For the text-containing cell, return its midpoint in (x, y) coordinate format. 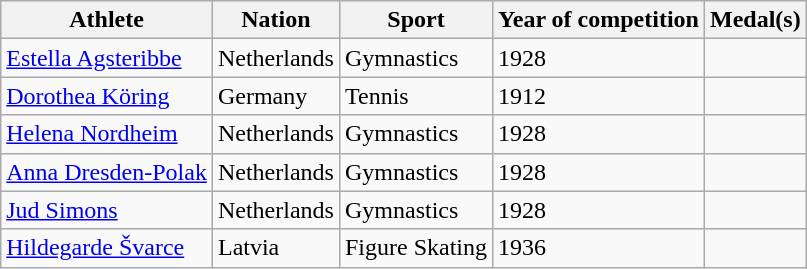
Estella Agsteribbe (107, 58)
1936 (599, 248)
Year of competition (599, 20)
Latvia (276, 248)
1912 (599, 96)
Tennis (416, 96)
Germany (276, 96)
Jud Simons (107, 210)
Nation (276, 20)
Sport (416, 20)
Figure Skating (416, 248)
Helena Nordheim (107, 134)
Hildegarde Švarce (107, 248)
Athlete (107, 20)
Medal(s) (755, 20)
Dorothea Köring (107, 96)
Anna Dresden-Polak (107, 172)
